From the cell containing the given text, extract its center point as (X, Y) coordinate. 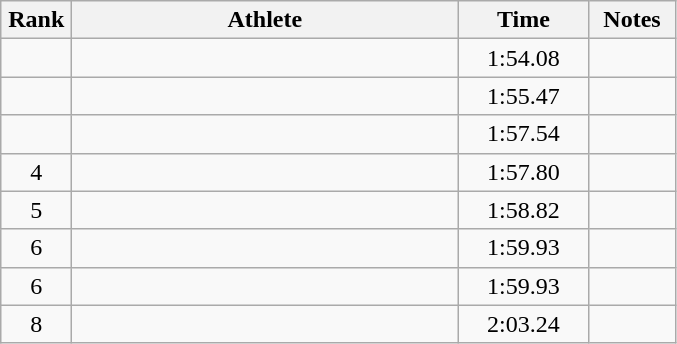
Time (524, 20)
5 (36, 210)
8 (36, 324)
Notes (632, 20)
2:03.24 (524, 324)
1:57.80 (524, 172)
1:54.08 (524, 58)
Rank (36, 20)
1:58.82 (524, 210)
4 (36, 172)
1:55.47 (524, 96)
1:57.54 (524, 134)
Athlete (265, 20)
